Capture the cell that displays the provided text and extract its [x, y] central coordinate. 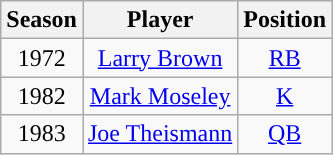
Position [285, 20]
1972 [42, 58]
1982 [42, 96]
Mark Moseley [160, 96]
Joe Theismann [160, 134]
Larry Brown [160, 58]
RB [285, 58]
Player [160, 20]
K [285, 96]
1983 [42, 134]
QB [285, 134]
Season [42, 20]
